Find where the given text appears and provide that cell's center as [X, Y] coordinate. 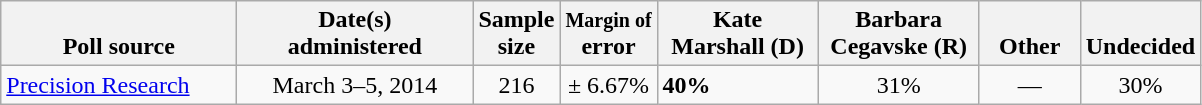
± 6.67% [608, 85]
40% [738, 85]
Poll source [119, 34]
Date(s)administered [355, 34]
Samplesize [516, 34]
Precision Research [119, 85]
30% [1140, 85]
Undecided [1140, 34]
March 3–5, 2014 [355, 85]
31% [898, 85]
Margin oferror [608, 34]
Other [1030, 34]
KateMarshall (D) [738, 34]
216 [516, 85]
BarbaraCegavske (R) [898, 34]
— [1030, 85]
